Scan for the cell matching the given text and deliver its [x, y] coordinate at center. 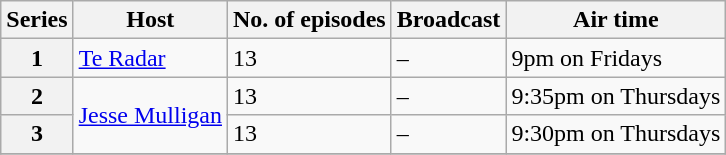
9:30pm on Thursdays [616, 134]
1 [37, 58]
2 [37, 96]
Broadcast [448, 20]
Air time [616, 20]
Jesse Mulligan [150, 115]
No. of episodes [310, 20]
3 [37, 134]
9pm on Fridays [616, 58]
Te Radar [150, 58]
Host [150, 20]
Series [37, 20]
9:35pm on Thursdays [616, 96]
